For the text-containing cell, return its midpoint in (x, y) coordinate format. 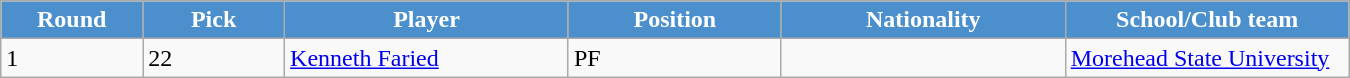
Nationality (923, 20)
Pick (214, 20)
School/Club team (1207, 20)
Round (72, 20)
PF (674, 58)
1 (72, 58)
Morehead State University (1207, 58)
Player (427, 20)
Position (674, 20)
Kenneth Faried (427, 58)
22 (214, 58)
